Determine the [X, Y] coordinate at the center of the cell enclosing the given text.  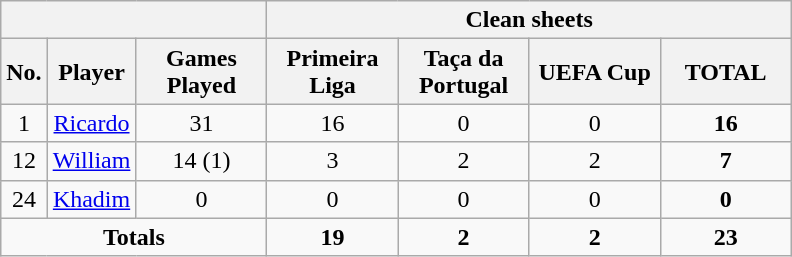
1 [24, 123]
Player [92, 72]
Ricardo [92, 123]
31 [202, 123]
TOTAL [726, 72]
19 [332, 237]
Primeira Liga [332, 72]
Taça da Portugal [464, 72]
7 [726, 161]
24 [24, 199]
Games Played [202, 72]
Totals [134, 237]
3 [332, 161]
12 [24, 161]
William [92, 161]
No. [24, 72]
UEFA Cup [594, 72]
23 [726, 237]
14 (1) [202, 161]
Clean sheets [529, 20]
Khadim [92, 199]
